Return (X, Y) of the center of cell containing provided text 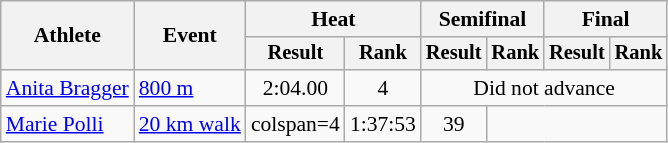
Marie Polli (68, 124)
1:37:53 (383, 124)
Athlete (68, 36)
39 (454, 124)
20 km walk (190, 124)
Final (606, 19)
Semifinal (482, 19)
Did not advance (544, 88)
Heat (334, 19)
Anita Bragger (68, 88)
2:04.00 (296, 88)
colspan=4 (296, 124)
Event (190, 36)
4 (383, 88)
800 m (190, 88)
